Extract the [X, Y] coordinate from the center of the cell holding the provided text.  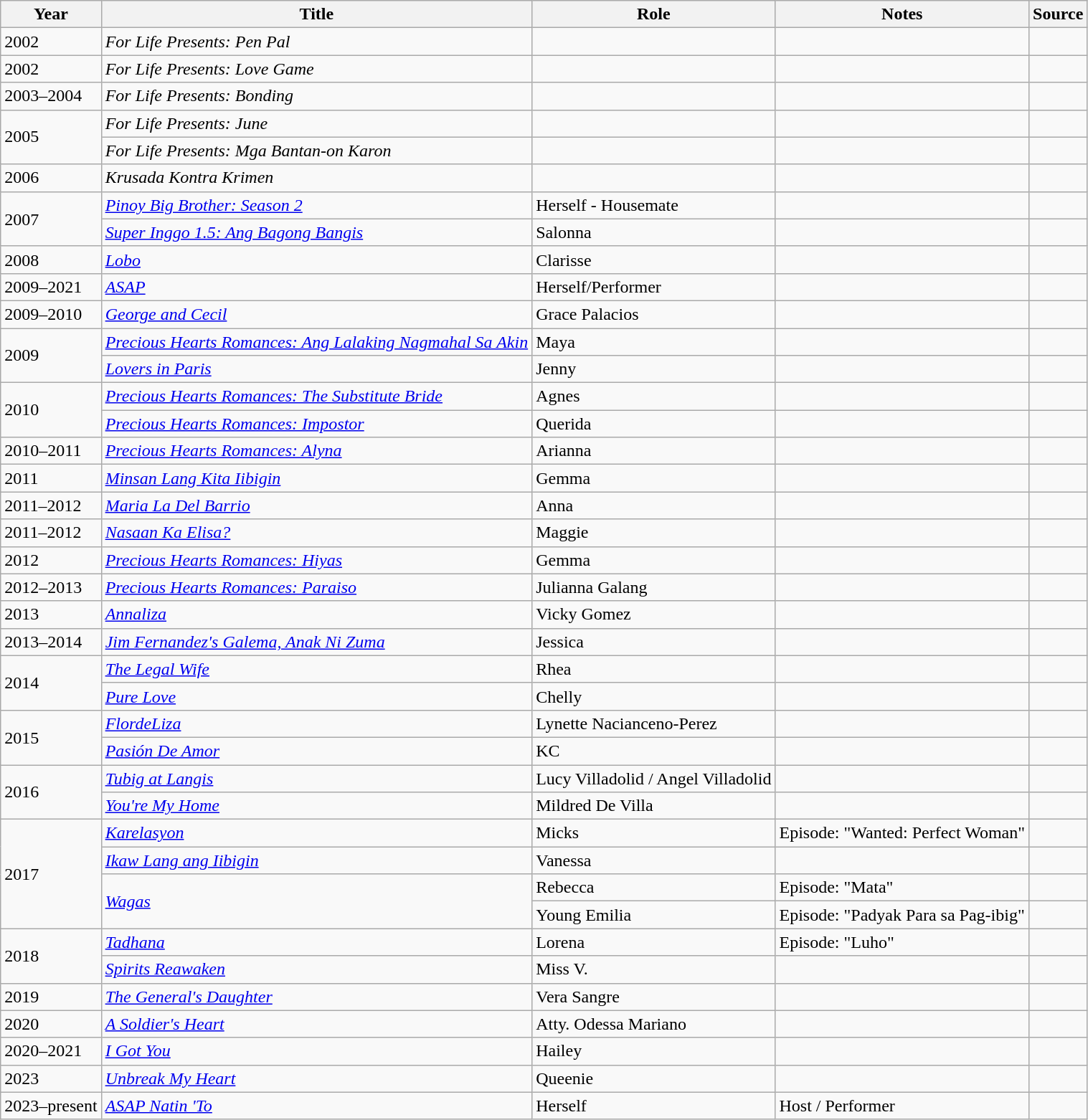
George and Cecil [317, 314]
Spirits Reawaken [317, 969]
Host / Performer [902, 1106]
Title [317, 14]
Clarisse [654, 260]
Atty. Odessa Mariano [654, 1024]
Tadhana [317, 942]
Rebecca [654, 888]
2014 [51, 683]
Precious Hearts Romances: The Substitute Bride [317, 397]
2008 [51, 260]
2009–2021 [51, 287]
Nasaan Ka Elisa? [317, 533]
Maya [654, 342]
2012 [51, 560]
The Legal Wife [317, 669]
2013–2014 [51, 642]
Ikaw Lang ang Iibigin [317, 860]
Agnes [654, 397]
Maria La Del Barrio [317, 506]
You're My Home [317, 806]
Pure Love [317, 696]
2009 [51, 356]
Micks [654, 833]
Notes [902, 14]
For Life Presents: Pen Pal [317, 42]
Vicky Gomez [654, 614]
Herself/Performer [654, 287]
Episode: "Luho" [902, 942]
2006 [51, 178]
Minsan Lang Kita Iibigin [317, 478]
2005 [51, 137]
2003–2004 [51, 96]
For Life Presents: Bonding [317, 96]
Julianna Galang [654, 587]
Lobo [317, 260]
2016 [51, 792]
Vera Sangre [654, 997]
Tubig at Langis [317, 778]
2007 [51, 219]
A Soldier's Heart [317, 1024]
Anna [654, 506]
Mildred De Villa [654, 806]
2010 [51, 410]
Chelly [654, 696]
Vanessa [654, 860]
2009–2010 [51, 314]
Jessica [654, 642]
Precious Hearts Romances: Ang Lalaking Nagmahal Sa Akin [317, 342]
2019 [51, 997]
Source [1059, 14]
Krusada Kontra Krimen [317, 178]
The General's Daughter [317, 997]
2020–2021 [51, 1051]
I Got You [317, 1051]
Precious Hearts Romances: Paraiso [317, 587]
Lynette Nacianceno-Perez [654, 723]
2015 [51, 737]
For Life Presents: Mga Bantan-on Karon [317, 151]
Precious Hearts Romances: Impostor [317, 424]
Karelasyon [317, 833]
2020 [51, 1024]
Precious Hearts Romances: Hiyas [317, 560]
Jim Fernandez's Galema, Anak Ni Zuma [317, 642]
Role [654, 14]
2012–2013 [51, 587]
Hailey [654, 1051]
For Life Presents: June [317, 123]
Pinoy Big Brother: Season 2 [317, 205]
2023–present [51, 1106]
2018 [51, 956]
KC [654, 751]
2011 [51, 478]
Super Inggo 1.5: Ang Bagong Bangis [317, 232]
Maggie [654, 533]
Querida [654, 424]
Episode: "Padyak Para sa Pag-ibig" [902, 915]
FlordeLiza [317, 723]
Young Emilia [654, 915]
Pasión De Amor [317, 751]
Lorena [654, 942]
Unbreak My Heart [317, 1078]
Wagas [317, 901]
ASAP [317, 287]
Annaliza [317, 614]
Year [51, 14]
Grace Palacios [654, 314]
Episode: "Wanted: Perfect Woman" [902, 833]
Jenny [654, 369]
2023 [51, 1078]
Queenie [654, 1078]
Episode: "Mata" [902, 888]
Herself [654, 1106]
Lucy Villadolid / Angel Villadolid [654, 778]
Arianna [654, 451]
2013 [51, 614]
Precious Hearts Romances: Alyna [317, 451]
2017 [51, 874]
Rhea [654, 669]
Salonna [654, 232]
2010–2011 [51, 451]
For Life Presents: Love Game [317, 69]
Miss V. [654, 969]
Lovers in Paris [317, 369]
Herself - Housemate [654, 205]
ASAP Natin 'To [317, 1106]
